Extract the (X, Y) coordinate from the center of the cell holding the provided text.  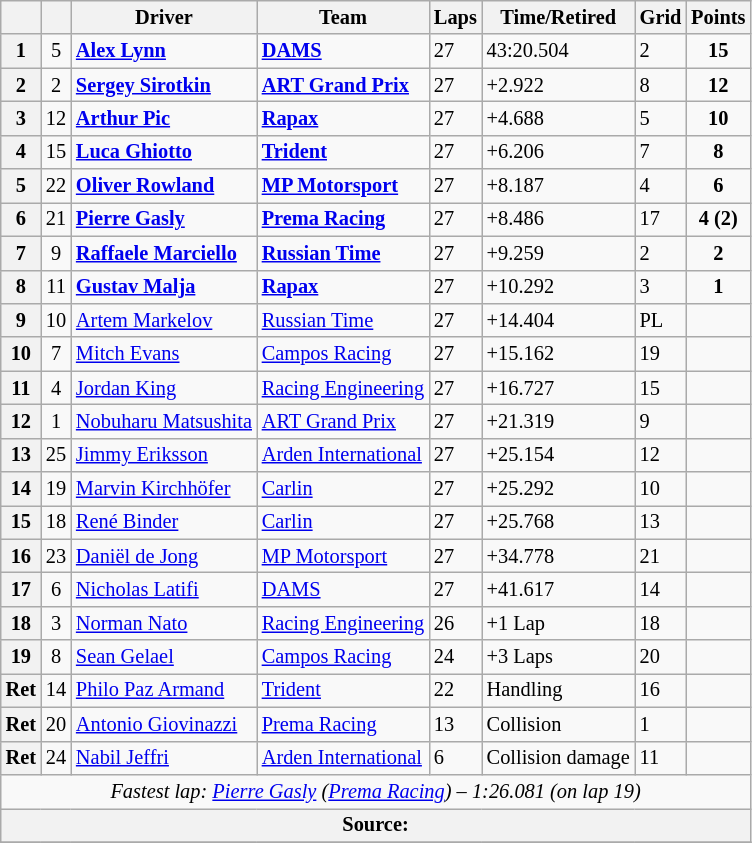
Raffaele Marciello (164, 253)
Handling (558, 690)
Arthur Pic (164, 118)
+1 Lap (558, 623)
23 (56, 556)
+25.292 (558, 489)
Points (718, 17)
René Binder (164, 522)
+25.768 (558, 522)
Nicholas Latifi (164, 589)
Alex Lynn (164, 51)
Oliver Rowland (164, 186)
+21.319 (558, 421)
+16.727 (558, 388)
Artem Markelov (164, 320)
Mitch Evans (164, 354)
26 (456, 623)
Nabil Jeffri (164, 758)
Nobuharu Matsushita (164, 421)
+14.404 (558, 320)
Antonio Giovinazzi (164, 724)
+8.187 (558, 186)
+2.922 (558, 85)
Sean Gelael (164, 657)
+4.688 (558, 118)
+9.259 (558, 253)
Source: (376, 825)
+41.617 (558, 589)
Grid (661, 17)
Collision (558, 724)
Jimmy Eriksson (164, 455)
Marvin Kirchhöfer (164, 489)
PL (661, 320)
4 (2) (718, 219)
Luca Ghiotto (164, 152)
Jordan King (164, 388)
Daniël de Jong (164, 556)
25 (56, 455)
Gustav Malja (164, 287)
Sergey Sirotkin (164, 85)
Fastest lap: Pierre Gasly (Prema Racing) – 1:26.081 (on lap 19) (376, 791)
Laps (456, 17)
43:20.504 (558, 51)
+3 Laps (558, 657)
Pierre Gasly (164, 219)
+6.206 (558, 152)
Driver (164, 17)
+8.486 (558, 219)
+34.778 (558, 556)
Team (343, 17)
Norman Nato (164, 623)
+15.162 (558, 354)
Collision damage (558, 758)
+10.292 (558, 287)
Philo Paz Armand (164, 690)
+25.154 (558, 455)
Time/Retired (558, 17)
